Capture the cell that displays the provided text and extract its (X, Y) central coordinate. 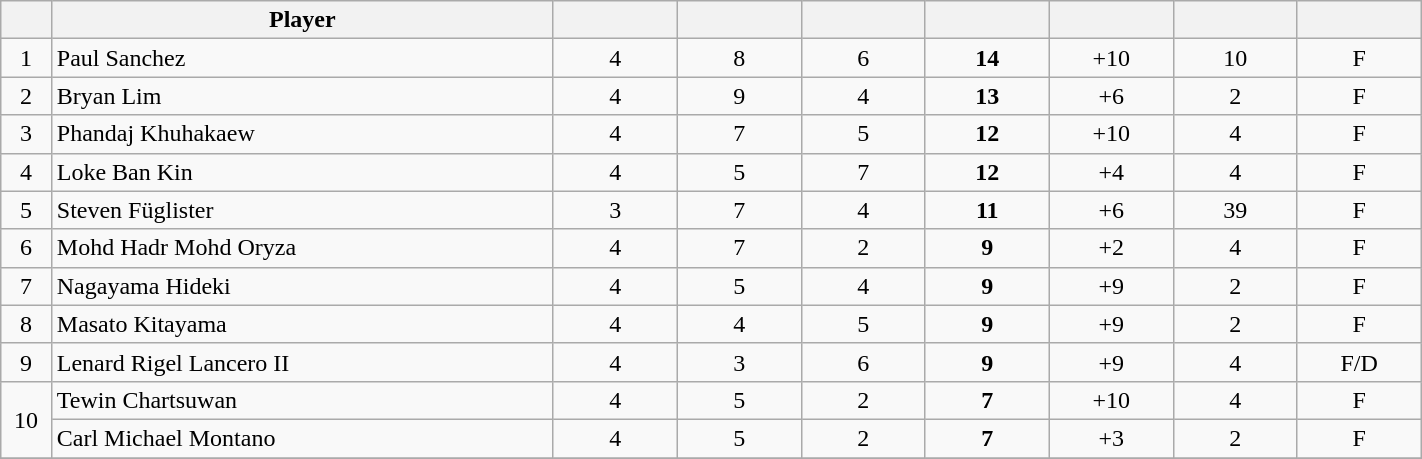
39 (1235, 210)
Masato Kitayama (302, 324)
+4 (1111, 172)
Tewin Chartsuwan (302, 400)
Nagayama Hideki (302, 286)
Carl Michael Montano (302, 438)
Player (302, 20)
Phandaj Khuhakaew (302, 134)
Lenard Rigel Lancero II (302, 362)
Steven Füglister (302, 210)
Bryan Lim (302, 96)
+3 (1111, 438)
11 (987, 210)
13 (987, 96)
14 (987, 58)
Paul Sanchez (302, 58)
+2 (1111, 248)
Mohd Hadr Mohd Oryza (302, 248)
F/D (1359, 362)
1 (26, 58)
Loke Ban Kin (302, 172)
